From the cell containing the given text, extract its center point as (X, Y) coordinate. 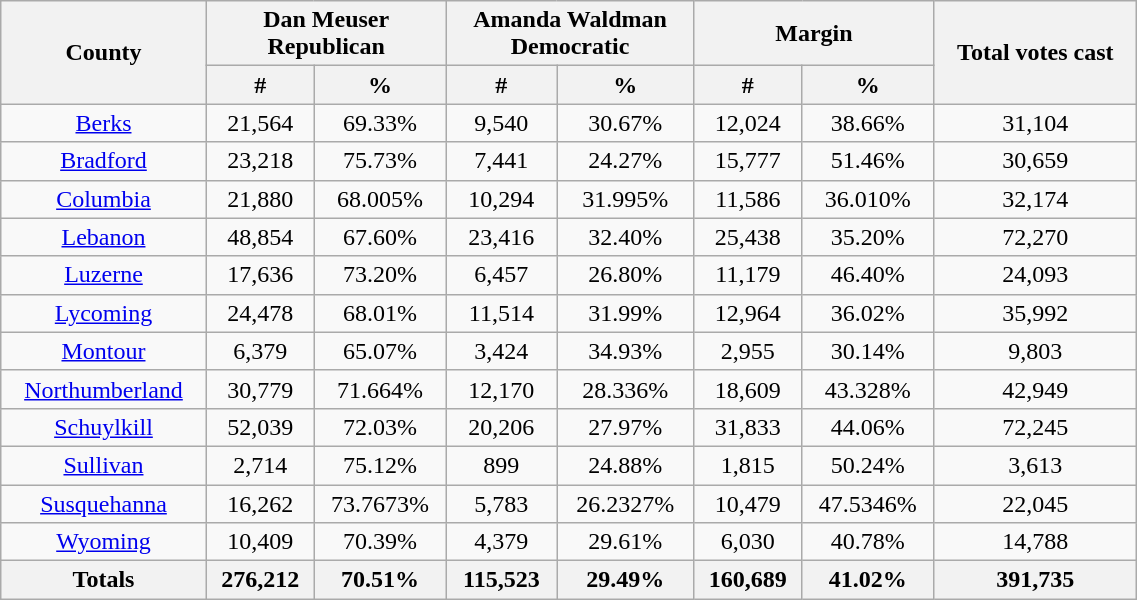
2,955 (748, 351)
65.07% (380, 351)
48,854 (260, 237)
3,424 (501, 351)
27.97% (626, 427)
Lebanon (104, 237)
Luzerne (104, 275)
20,206 (501, 427)
75.73% (380, 161)
Sullivan (104, 465)
50.24% (868, 465)
16,262 (260, 503)
30.14% (868, 351)
42,949 (1036, 389)
22,045 (1036, 503)
26.80% (626, 275)
31,104 (1036, 123)
72.03% (380, 427)
24.88% (626, 465)
23,416 (501, 237)
Bradford (104, 161)
14,788 (1036, 542)
10,479 (748, 503)
32.40% (626, 237)
4,379 (501, 542)
6,379 (260, 351)
11,514 (501, 313)
75.12% (380, 465)
Amanda WaldmanDemocratic (570, 34)
44.06% (868, 427)
52,039 (260, 427)
12,024 (748, 123)
68.005% (380, 199)
Dan MeuserRepublican (326, 34)
391,735 (1036, 580)
24,478 (260, 313)
47.5346% (868, 503)
51.46% (868, 161)
72,270 (1036, 237)
2,714 (260, 465)
17,636 (260, 275)
Totals (104, 580)
12,170 (501, 389)
24,093 (1036, 275)
Susquehanna (104, 503)
69.33% (380, 123)
Montour (104, 351)
21,564 (260, 123)
26.2327% (626, 503)
9,540 (501, 123)
24.27% (626, 161)
3,613 (1036, 465)
36.02% (868, 313)
Northumberland (104, 389)
46.40% (868, 275)
68.01% (380, 313)
29.61% (626, 542)
18,609 (748, 389)
35,992 (1036, 313)
5,783 (501, 503)
11,586 (748, 199)
67.60% (380, 237)
25,438 (748, 237)
23,218 (260, 161)
15,777 (748, 161)
6,030 (748, 542)
41.02% (868, 580)
31.99% (626, 313)
70.39% (380, 542)
County (104, 52)
30.67% (626, 123)
29.49% (626, 580)
72,245 (1036, 427)
7,441 (501, 161)
12,964 (748, 313)
1,815 (748, 465)
36.010% (868, 199)
Berks (104, 123)
Columbia (104, 199)
28.336% (626, 389)
31,833 (748, 427)
38.66% (868, 123)
30,779 (260, 389)
Total votes cast (1036, 52)
32,174 (1036, 199)
10,294 (501, 199)
6,457 (501, 275)
73.20% (380, 275)
70.51% (380, 580)
9,803 (1036, 351)
43.328% (868, 389)
Schuylkill (104, 427)
73.7673% (380, 503)
115,523 (501, 580)
30,659 (1036, 161)
34.93% (626, 351)
10,409 (260, 542)
Lycoming (104, 313)
Margin (814, 34)
Wyoming (104, 542)
899 (501, 465)
276,212 (260, 580)
160,689 (748, 580)
31.995% (626, 199)
21,880 (260, 199)
40.78% (868, 542)
11,179 (748, 275)
35.20% (868, 237)
71.664% (380, 389)
